Extract the (x, y) coordinate from the center of the cell holding the provided text.  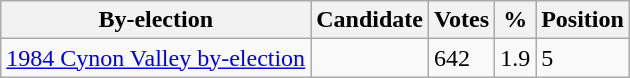
Position (583, 20)
By-election (156, 20)
Votes (461, 20)
1.9 (516, 58)
5 (583, 58)
Candidate (370, 20)
642 (461, 58)
1984 Cynon Valley by-election (156, 58)
% (516, 20)
